Detect which cell encompasses the target text, then output its (x, y) center coordinate. 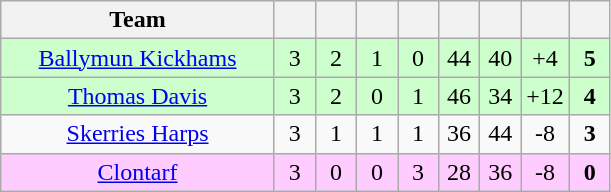
+4 (546, 58)
28 (460, 172)
Ballymun Kickhams (138, 58)
Team (138, 20)
4 (590, 96)
34 (500, 96)
5 (590, 58)
Skerries Harps (138, 134)
Clontarf (138, 172)
40 (500, 58)
46 (460, 96)
+12 (546, 96)
Thomas Davis (138, 96)
